Search for the cell housing the specified text and yield its (x, y) center coordinate. 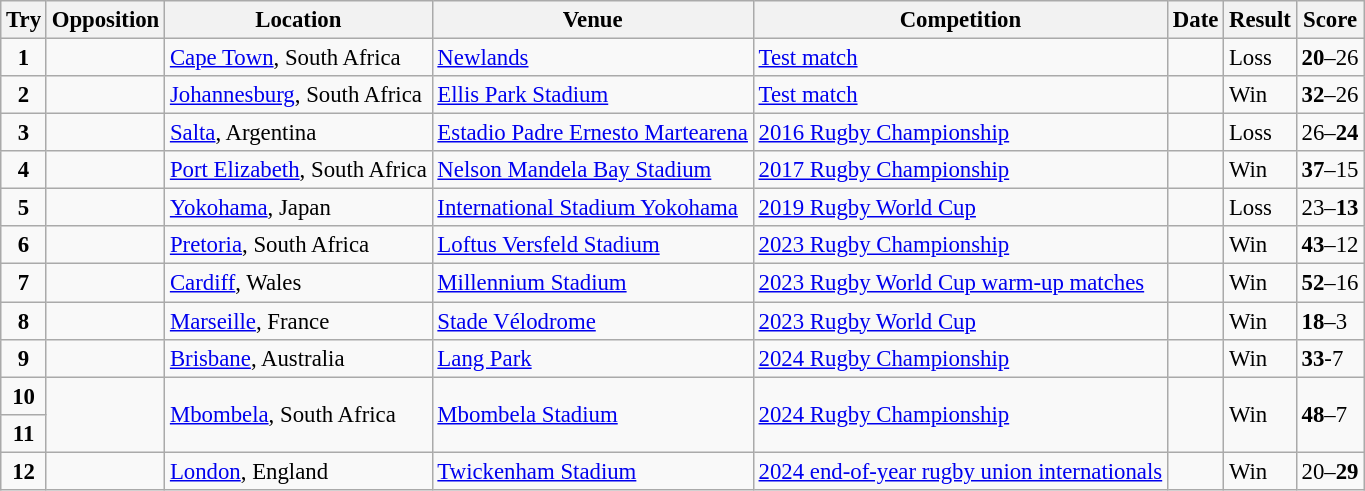
Brisbane, Australia (298, 358)
9 (24, 358)
Opposition (105, 20)
10 (24, 396)
Mbombela, South Africa (298, 414)
Location (298, 20)
Twickenham Stadium (592, 471)
26–24 (1330, 133)
Nelson Mandela Bay Stadium (592, 170)
Estadio Padre Ernesto Martearena (592, 133)
Newlands (592, 58)
Stade Vélodrome (592, 321)
32–26 (1330, 95)
2024 end-of-year rugby union internationals (960, 471)
Pretoria, South Africa (298, 245)
3 (24, 133)
20–26 (1330, 58)
5 (24, 208)
7 (24, 283)
Loftus Versfeld Stadium (592, 245)
Score (1330, 20)
6 (24, 245)
43–12 (1330, 245)
International Stadium Yokohama (592, 208)
4 (24, 170)
12 (24, 471)
8 (24, 321)
33-7 (1330, 358)
2016 Rugby Championship (960, 133)
Johannesburg, South Africa (298, 95)
Millennium Stadium (592, 283)
Mbombela Stadium (592, 414)
Yokohama, Japan (298, 208)
20–29 (1330, 471)
Marseille, France (298, 321)
Ellis Park Stadium (592, 95)
Venue (592, 20)
Cape Town, South Africa (298, 58)
Lang Park (592, 358)
2023 Rugby World Cup (960, 321)
2017 Rugby Championship (960, 170)
18–3 (1330, 321)
Try (24, 20)
Salta, Argentina (298, 133)
Date (1195, 20)
London, England (298, 471)
11 (24, 433)
Competition (960, 20)
2023 Rugby Championship (960, 245)
Cardiff, Wales (298, 283)
2 (24, 95)
52–16 (1330, 283)
2019 Rugby World Cup (960, 208)
Result (1260, 20)
37–15 (1330, 170)
2023 Rugby World Cup warm-up matches (960, 283)
1 (24, 58)
23–13 (1330, 208)
Port Elizabeth, South Africa (298, 170)
48–7 (1330, 414)
